Search for the cell housing the specified text and yield its [x, y] center coordinate. 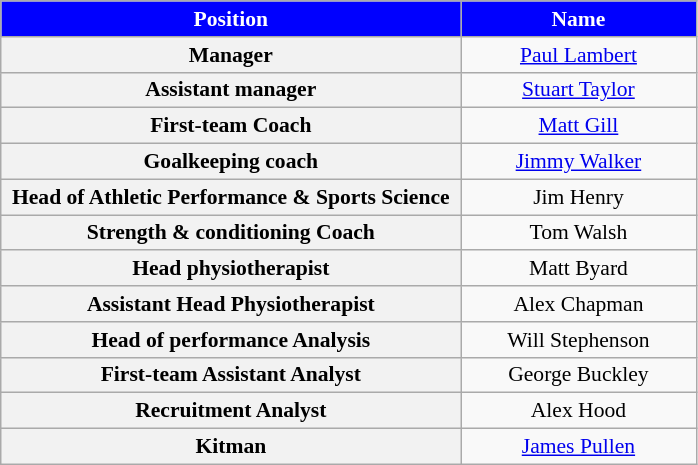
Kitman [231, 447]
Manager [231, 55]
Jimmy Walker [578, 162]
Will Stephenson [578, 340]
Jim Henry [578, 197]
First-team Coach [231, 126]
Name [578, 19]
Matt Byard [578, 269]
Head of performance Analysis [231, 340]
Stuart Taylor [578, 90]
James Pullen [578, 447]
Goalkeeping coach [231, 162]
First-team Assistant Analyst [231, 375]
Position [231, 19]
Alex Hood [578, 411]
Tom Walsh [578, 233]
Head of Athletic Performance & Sports Science [231, 197]
Alex Chapman [578, 304]
Assistant manager [231, 90]
Matt Gill [578, 126]
Assistant Head Physiotherapist [231, 304]
Paul Lambert [578, 55]
Head physiotherapist [231, 269]
Recruitment Analyst [231, 411]
George Buckley [578, 375]
Strength & conditioning Coach [231, 233]
